Return (X, Y) of the center of cell containing provided text 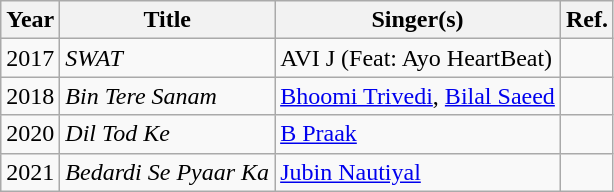
Bhoomi Trivedi, Bilal Saeed (418, 96)
Singer(s) (418, 20)
2018 (30, 96)
2020 (30, 134)
SWAT (168, 58)
2017 (30, 58)
2021 (30, 172)
AVI J (Feat: Ayo HeartBeat) (418, 58)
Bedardi Se Pyaar Ka (168, 172)
Bin Tere Sanam (168, 96)
Jubin Nautiyal (418, 172)
Ref. (586, 20)
B Praak (418, 134)
Title (168, 20)
Year (30, 20)
Dil Tod Ke (168, 134)
